From the cell containing the given text, extract its center point as (X, Y) coordinate. 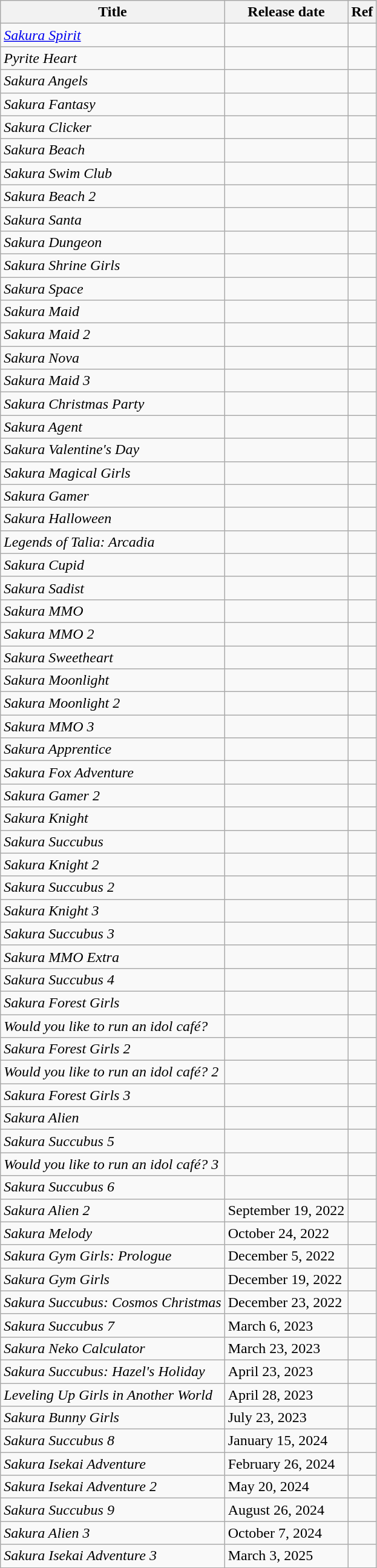
Would you like to run an idol café? (113, 1026)
October 24, 2022 (286, 1233)
Sakura Succubus 5 (113, 1141)
Sakura Knight 3 (113, 911)
Sakura Succubus 8 (113, 1441)
Sakura Gamer (113, 496)
Sakura Valentine's Day (113, 450)
October 7, 2024 (286, 1533)
September 19, 2022 (286, 1210)
Sakura Gym Girls (113, 1279)
Sakura Forest Girls 3 (113, 1095)
Title (113, 12)
Sakura MMO Extra (113, 957)
Sakura Beach (113, 150)
Sakura Knight 2 (113, 865)
Sakura Swim Club (113, 173)
Sakura Fantasy (113, 104)
January 15, 2024 (286, 1441)
Sakura Forest Girls 2 (113, 1049)
Sakura Christmas Party (113, 404)
Sakura Beach 2 (113, 196)
Ref (362, 12)
April 28, 2023 (286, 1394)
Legends of Talia: Arcadia (113, 542)
Sakura MMO 3 (113, 726)
Would you like to run an idol café? 2 (113, 1072)
March 6, 2023 (286, 1325)
Sakura MMO 2 (113, 634)
Sakura Maid 3 (113, 381)
Sakura Sadist (113, 588)
March 23, 2023 (286, 1348)
Sakura Succubus 4 (113, 980)
Sakura Alien (113, 1118)
Sakura Succubus 2 (113, 888)
December 23, 2022 (286, 1302)
Sakura Angels (113, 81)
April 23, 2023 (286, 1371)
Sakura Gamer 2 (113, 796)
Leveling Up Girls in Another World (113, 1394)
Sakura Succubus (113, 842)
May 20, 2024 (286, 1487)
Sakura Santa (113, 219)
Sakura Nova (113, 358)
Sakura Gym Girls: Prologue (113, 1256)
Sakura Neko Calculator (113, 1348)
Sakura Succubus: Hazel's Holiday (113, 1371)
Sakura Dungeon (113, 242)
Sakura Agent (113, 427)
Sakura Succubus 7 (113, 1325)
March 3, 2025 (286, 1556)
Sakura Isekai Adventure 3 (113, 1556)
Sakura Isekai Adventure 2 (113, 1487)
December 5, 2022 (286, 1256)
Sakura Maid (113, 312)
Release date (286, 12)
Would you like to run an idol café? 3 (113, 1164)
Sakura Bunny Girls (113, 1418)
Sakura MMO (113, 611)
Sakura Fox Adventure (113, 772)
Sakura Moonlight (113, 680)
Sakura Knight (113, 819)
Sakura Magical Girls (113, 473)
Sakura Isekai Adventure (113, 1464)
Sakura Maid 2 (113, 335)
Sakura Melody (113, 1233)
February 26, 2024 (286, 1464)
Sakura Shrine Girls (113, 265)
Sakura Succubus: Cosmos Christmas (113, 1302)
Sakura Spirit (113, 35)
Sakura Cupid (113, 565)
Sakura Succubus 6 (113, 1187)
Pyrite Heart (113, 58)
Sakura Sweetheart (113, 657)
Sakura Halloween (113, 519)
Sakura Space (113, 289)
July 23, 2023 (286, 1418)
Sakura Clicker (113, 127)
Sakura Moonlight 2 (113, 703)
August 26, 2024 (286, 1510)
December 19, 2022 (286, 1279)
Sakura Succubus 3 (113, 934)
Sakura Apprentice (113, 749)
Sakura Alien 2 (113, 1210)
Sakura Succubus 9 (113, 1510)
Sakura Alien 3 (113, 1533)
Sakura Forest Girls (113, 1003)
